Determine the [X, Y] coordinate at the center of the cell enclosing the given text.  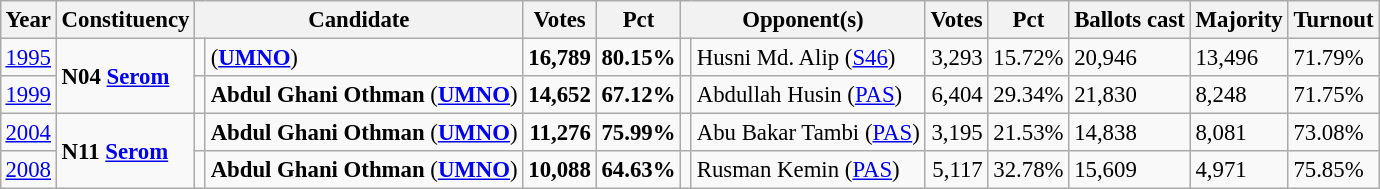
29.34% [1028, 95]
3,293 [956, 57]
1995 [28, 57]
32.78% [1028, 170]
1999 [28, 95]
Candidate [359, 20]
15,609 [1130, 170]
8,081 [1239, 133]
6,404 [956, 95]
13,496 [1239, 57]
Majority [1239, 20]
5,117 [956, 170]
Ballots cast [1130, 20]
Opponent(s) [803, 20]
4,971 [1239, 170]
15.72% [1028, 57]
Turnout [1334, 20]
N11 Serom [125, 152]
75.99% [638, 133]
(UMNO) [364, 57]
N04 Serom [125, 76]
75.85% [1334, 170]
21,830 [1130, 95]
Abdullah Husin (PAS) [808, 95]
21.53% [1028, 133]
14,652 [560, 95]
71.79% [1334, 57]
73.08% [1334, 133]
Year [28, 20]
64.63% [638, 170]
80.15% [638, 57]
Constituency [125, 20]
10,088 [560, 170]
14,838 [1130, 133]
Husni Md. Alip (S46) [808, 57]
2008 [28, 170]
11,276 [560, 133]
20,946 [1130, 57]
3,195 [956, 133]
16,789 [560, 57]
8,248 [1239, 95]
Rusman Kemin (PAS) [808, 170]
71.75% [1334, 95]
67.12% [638, 95]
2004 [28, 133]
Abu Bakar Tambi (PAS) [808, 133]
